Detect which cell encompasses the target text, then output its (x, y) center coordinate. 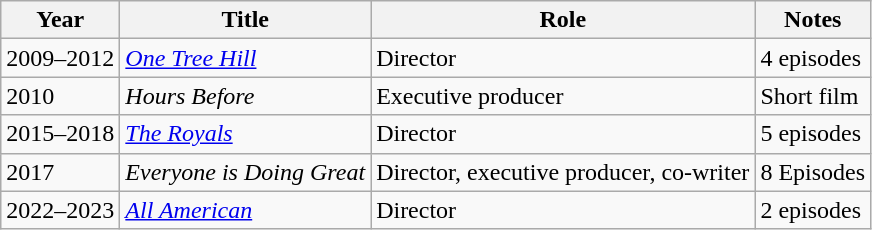
Short film (813, 96)
Hours Before (246, 96)
5 episodes (813, 134)
Title (246, 20)
2017 (60, 172)
All American (246, 210)
2010 (60, 96)
2015–2018 (60, 134)
One Tree Hill (246, 58)
Executive producer (563, 96)
2009–2012 (60, 58)
2 episodes (813, 210)
Year (60, 20)
4 episodes (813, 58)
Director, executive producer, co-writer (563, 172)
The Royals (246, 134)
8 Episodes (813, 172)
Notes (813, 20)
2022–2023 (60, 210)
Everyone is Doing Great (246, 172)
Role (563, 20)
